Pinpoint the cell where the given text exists, returning its (x, y) midpoint coordinate. 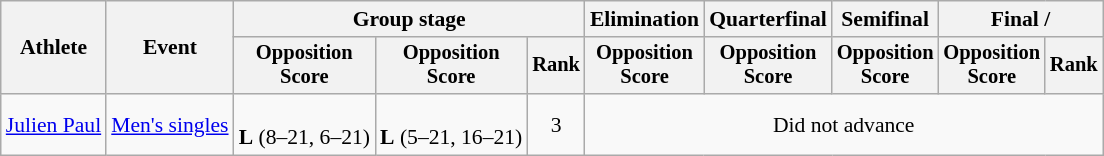
Men's singles (170, 124)
Elimination (644, 19)
Did not advance (844, 124)
Final / (1020, 19)
3 (556, 124)
Quarterfinal (768, 19)
Semifinal (886, 19)
Julien Paul (54, 124)
Group stage (410, 19)
L (8–21, 6–21) (304, 124)
Athlete (54, 48)
L (5–21, 16–21) (451, 124)
Event (170, 48)
